Return [x, y] of the center of cell containing provided text 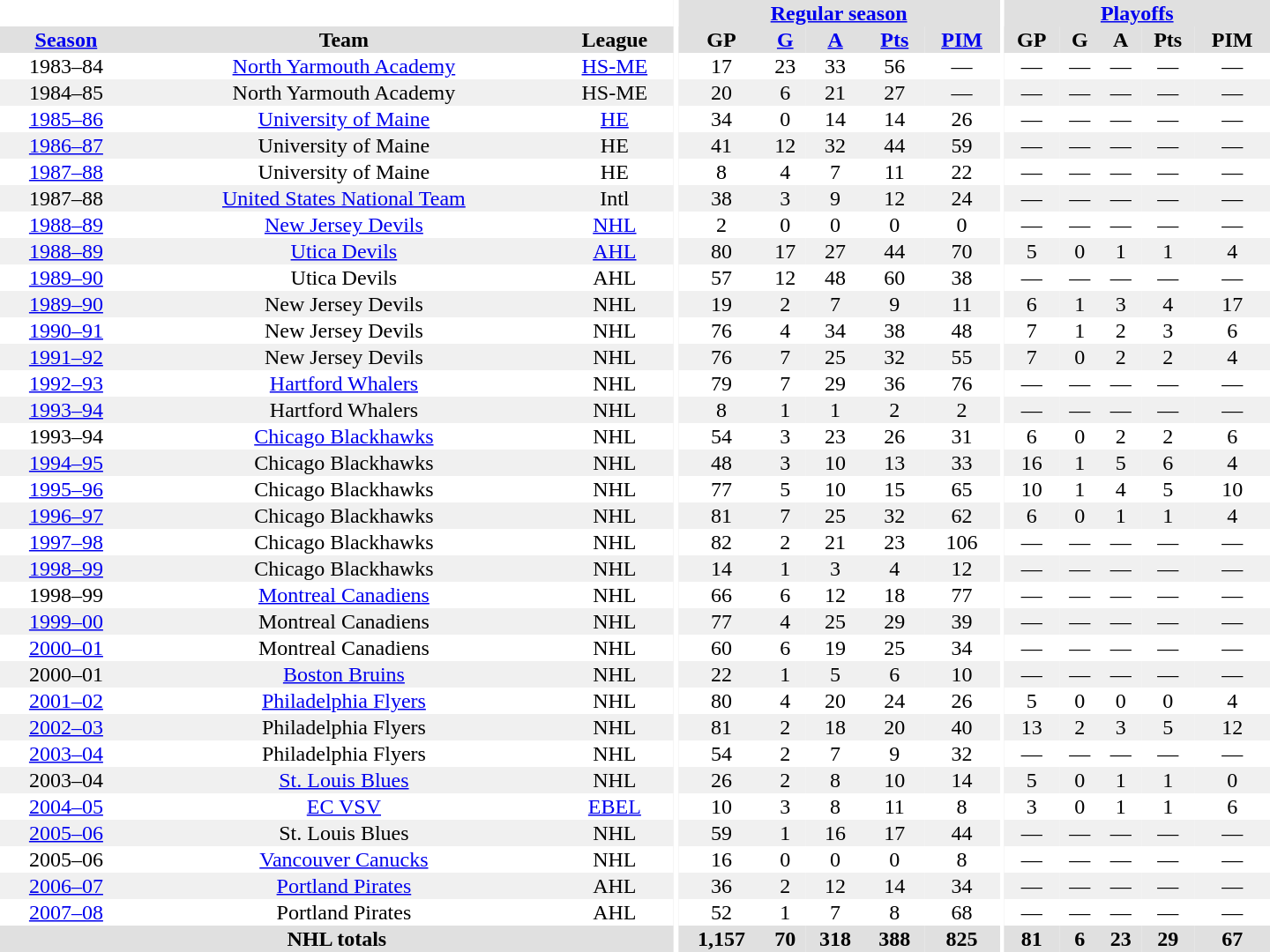
Intl [615, 198]
1985–86 [66, 119]
2004–05 [66, 807]
EC VSV [344, 807]
106 [962, 542]
388 [894, 939]
2001–02 [66, 701]
EBEL [615, 807]
1996–97 [66, 516]
1984–85 [66, 93]
1992–93 [66, 383]
1,157 [721, 939]
2007–08 [66, 912]
62 [962, 516]
15 [894, 489]
55 [962, 357]
Season [66, 40]
2002–03 [66, 727]
66 [721, 595]
NHL totals [337, 939]
57 [721, 278]
1991–92 [66, 357]
Regular season [839, 13]
82 [721, 542]
1995–96 [66, 489]
56 [894, 66]
825 [962, 939]
52 [721, 912]
41 [721, 145]
United States National Team [344, 198]
1986–87 [66, 145]
League [615, 40]
Playoffs [1137, 13]
31 [962, 436]
318 [836, 939]
67 [1232, 939]
1999–00 [66, 621]
1983–84 [66, 66]
Boston Bruins [344, 674]
65 [962, 489]
79 [721, 383]
2006–07 [66, 886]
1990–91 [66, 331]
1994–95 [66, 463]
Vancouver Canucks [344, 859]
68 [962, 912]
39 [962, 621]
1997–98 [66, 542]
40 [962, 727]
Team [344, 40]
